Search for the cell housing the specified text and yield its (x, y) center coordinate. 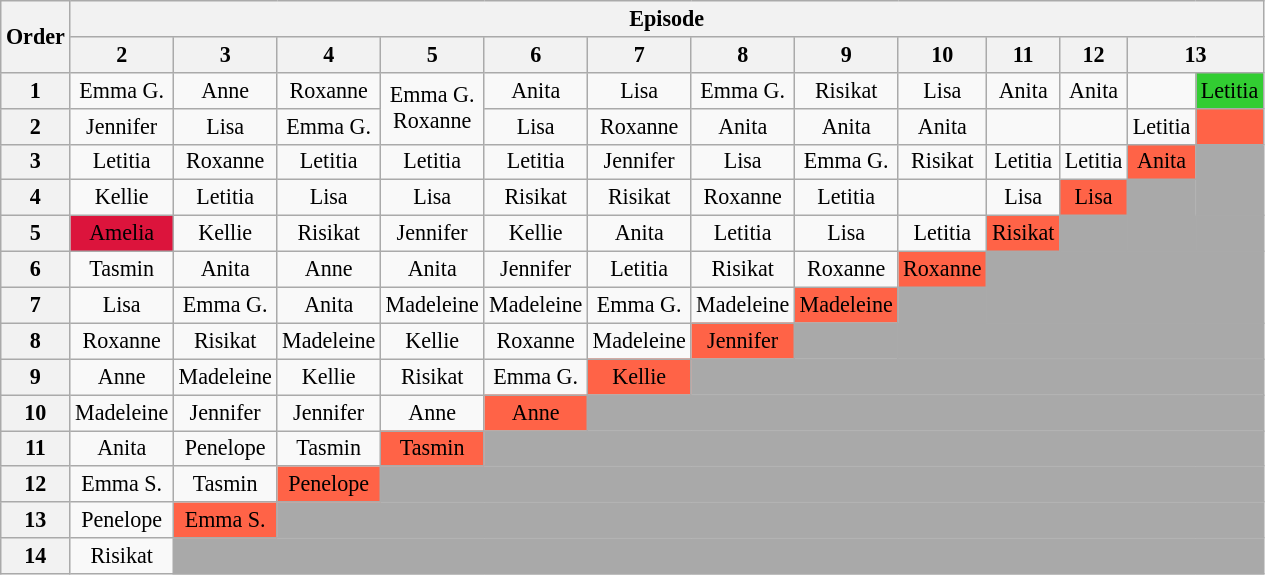
1 (36, 90)
Emma G.Roxanne (432, 108)
Episode (667, 18)
Amelia (122, 233)
Order (36, 36)
14 (36, 556)
